Return (X, Y) of the center of cell containing provided text 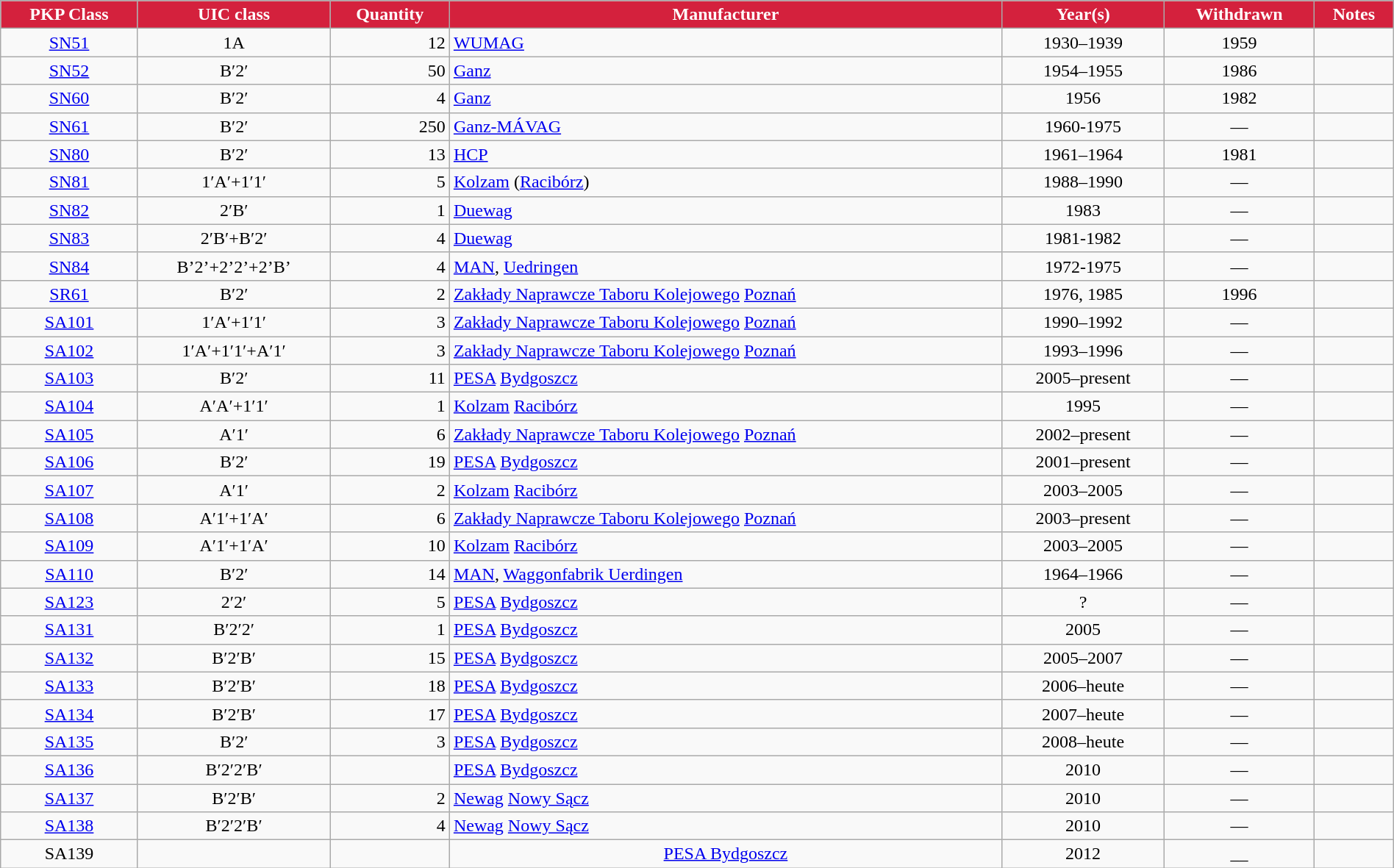
WUMAG (725, 43)
SA133 (69, 686)
SN82 (69, 210)
2012 (1084, 854)
10 (390, 546)
B’2’+2’2’+2’B’ (234, 266)
SR61 (69, 294)
SN51 (69, 43)
SN81 (69, 182)
MAN, Uedringen (725, 266)
1988–1990 (1084, 182)
18 (390, 686)
SN52 (69, 71)
1954–1955 (1084, 71)
15 (390, 658)
1981-1982 (1084, 238)
SA137 (69, 797)
2003–present (1084, 518)
A′A′+1′1′ (234, 406)
SA105 (69, 434)
SA102 (69, 351)
2005–present (1084, 379)
1960-1975 (1084, 126)
PKP Class (69, 15)
1990–1992 (1084, 322)
MAN, Waggonfabrik Uerdingen (725, 574)
SA110 (69, 574)
2005 (1084, 630)
2006–heute (1084, 686)
UIC class (234, 15)
__ (1240, 854)
SN80 (69, 154)
SA135 (69, 742)
Notes (1354, 15)
1986 (1240, 71)
1930–1939 (1084, 43)
Quantity (390, 15)
1964–1966 (1084, 574)
SA101 (69, 322)
Year(s) (1084, 15)
1983 (1084, 210)
1961–1964 (1084, 154)
1981 (1240, 154)
1A (234, 43)
13 (390, 154)
B′2′2′ (234, 630)
1995 (1084, 406)
SA132 (69, 658)
SA109 (69, 546)
2002–present (1084, 434)
? (1084, 602)
Ganz-MÁVAG (725, 126)
1993–1996 (1084, 351)
19 (390, 462)
2001–present (1084, 462)
SN60 (69, 98)
SA103 (69, 379)
2′2′ (234, 602)
1972-1975 (1084, 266)
Manufacturer (725, 15)
12 (390, 43)
2′B′ (234, 210)
HCP (725, 154)
2007–heute (1084, 714)
SA136 (69, 770)
SN61 (69, 126)
SA139 (69, 854)
Kolzam (Racibórz) (725, 182)
250 (390, 126)
SA108 (69, 518)
11 (390, 379)
1996 (1240, 294)
1982 (1240, 98)
SN83 (69, 238)
1′A′+1′1′+A′1′ (234, 351)
SA123 (69, 602)
50 (390, 71)
2′B′+B′2′ (234, 238)
SN84 (69, 266)
SA138 (69, 826)
Withdrawn (1240, 15)
SA131 (69, 630)
1976, 1985 (1084, 294)
SA134 (69, 714)
2008–heute (1084, 742)
17 (390, 714)
14 (390, 574)
SA106 (69, 462)
1956 (1084, 98)
SA104 (69, 406)
SA107 (69, 490)
1959 (1240, 43)
2005–2007 (1084, 658)
